Extract the [x, y] coordinate from the center of the cell holding the provided text.  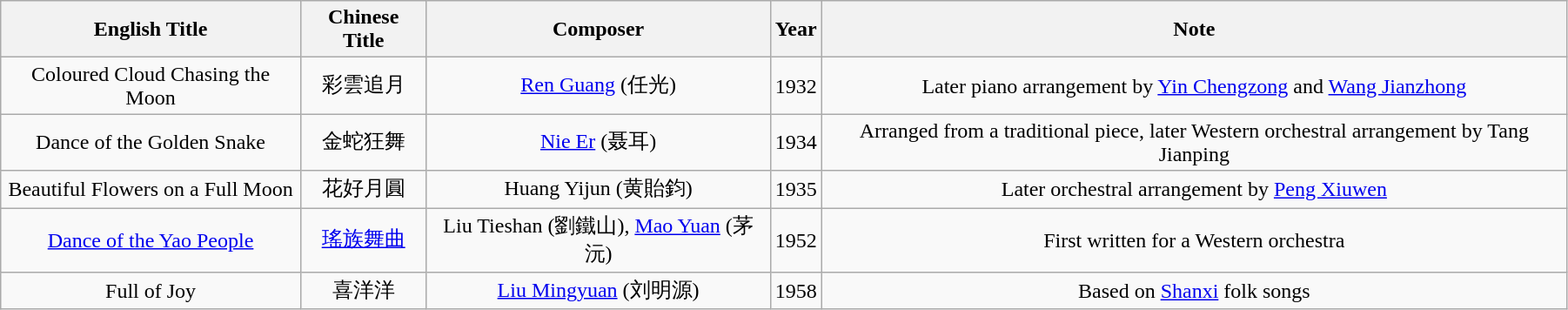
Based on Shanxi folk songs [1194, 291]
Coloured Cloud Chasing the Moon [151, 85]
Beautiful Flowers on a Full Moon [151, 190]
瑤族舞曲 [364, 239]
Dance of the Golden Snake [151, 143]
English Title [151, 30]
Chinese Title [364, 30]
1958 [795, 291]
1935 [795, 190]
Note [1194, 30]
Later orchestral arrangement by Peng Xiuwen [1194, 190]
1952 [795, 239]
Ren Guang (任光) [599, 85]
Liu Tieshan (劉鐵山), Mao Yuan (茅沅) [599, 239]
彩雲追月 [364, 85]
Later piano arrangement by Yin Chengzong and Wang Jianzhong [1194, 85]
Liu Mingyuan (刘明源) [599, 291]
Nie Er (聂耳) [599, 143]
金蛇狂舞 [364, 143]
Arranged from a traditional piece, later Western orchestral arrangement by Tang Jianping [1194, 143]
Huang Yijun (黄貽鈞) [599, 190]
喜洋洋 [364, 291]
1934 [795, 143]
花好月圓 [364, 190]
Year [795, 30]
1932 [795, 85]
Dance of the Yao People [151, 239]
Composer [599, 30]
First written for a Western orchestra [1194, 239]
Full of Joy [151, 291]
